For the text-containing cell, return its midpoint in (X, Y) coordinate format. 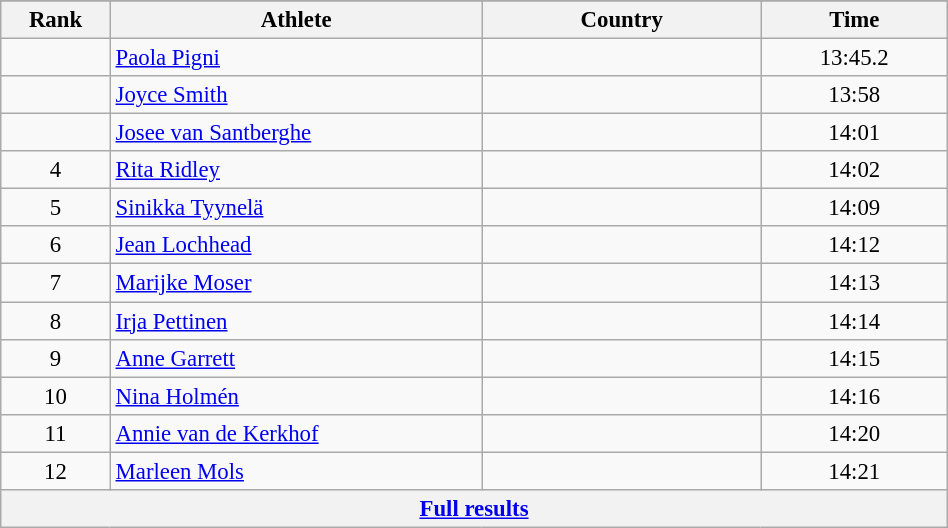
Sinikka Tyynelä (296, 208)
14:13 (854, 283)
Athlete (296, 20)
Marijke Moser (296, 283)
9 (56, 358)
Anne Garrett (296, 358)
14:09 (854, 208)
14:20 (854, 433)
Rank (56, 20)
14:16 (854, 396)
14:14 (854, 321)
11 (56, 433)
13:45.2 (854, 58)
Jean Lochhead (296, 245)
Nina Holmén (296, 396)
14:12 (854, 245)
14:15 (854, 358)
14:21 (854, 471)
7 (56, 283)
Annie van de Kerkhof (296, 433)
Irja Pettinen (296, 321)
13:58 (854, 95)
14:01 (854, 133)
Josee van Santberghe (296, 133)
4 (56, 170)
8 (56, 321)
Marleen Mols (296, 471)
5 (56, 208)
10 (56, 396)
14:02 (854, 170)
12 (56, 471)
Rita Ridley (296, 170)
Full results (474, 509)
Country (622, 20)
6 (56, 245)
Paola Pigni (296, 58)
Joyce Smith (296, 95)
Time (854, 20)
